Scan for the cell matching the given text and deliver its [x, y] coordinate at center. 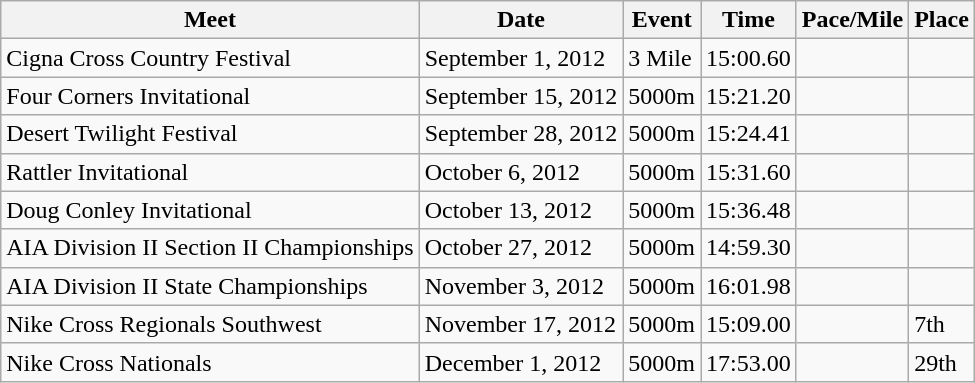
15:21.20 [749, 96]
September 28, 2012 [521, 134]
15:36.48 [749, 210]
Meet [210, 20]
Event [662, 20]
AIA Division II State Championships [210, 286]
October 27, 2012 [521, 248]
Place [942, 20]
15:09.00 [749, 324]
September 15, 2012 [521, 96]
Date [521, 20]
15:00.60 [749, 58]
November 3, 2012 [521, 286]
3 Mile [662, 58]
14:59.30 [749, 248]
16:01.98 [749, 286]
Pace/Mile [852, 20]
October 6, 2012 [521, 172]
17:53.00 [749, 362]
Cigna Cross Country Festival [210, 58]
Desert Twilight Festival [210, 134]
AIA Division II Section II Championships [210, 248]
November 17, 2012 [521, 324]
Four Corners Invitational [210, 96]
December 1, 2012 [521, 362]
September 1, 2012 [521, 58]
7th [942, 324]
Nike Cross Regionals Southwest [210, 324]
Doug Conley Invitational [210, 210]
Time [749, 20]
October 13, 2012 [521, 210]
Nike Cross Nationals [210, 362]
15:31.60 [749, 172]
15:24.41 [749, 134]
29th [942, 362]
Rattler Invitational [210, 172]
